Locate the cell with the specified text and output its (x, y) center coordinate. 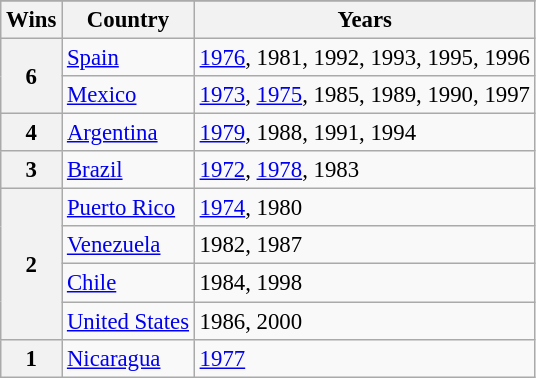
Brazil (128, 170)
Wins (32, 20)
1982, 1987 (364, 245)
1974, 1980 (364, 208)
3 (32, 170)
Nicaragua (128, 358)
4 (32, 133)
1 (32, 358)
Venezuela (128, 245)
1984, 1998 (364, 283)
Argentina (128, 133)
1977 (364, 358)
Years (364, 20)
1972, 1978, 1983 (364, 170)
1973, 1975, 1985, 1989, 1990, 1997 (364, 95)
1986, 2000 (364, 321)
1976, 1981, 1992, 1993, 1995, 1996 (364, 58)
2 (32, 264)
United States (128, 321)
Chile (128, 283)
Mexico (128, 95)
1979, 1988, 1991, 1994 (364, 133)
6 (32, 76)
Country (128, 20)
Puerto Rico (128, 208)
Spain (128, 58)
